Scan for the cell matching the given text and deliver its (x, y) coordinate at center. 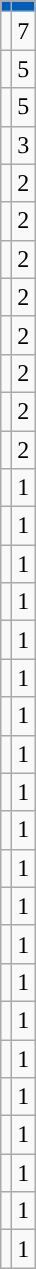
7 (24, 31)
3 (24, 145)
